Find where the given text appears and provide that cell's center as [x, y] coordinate. 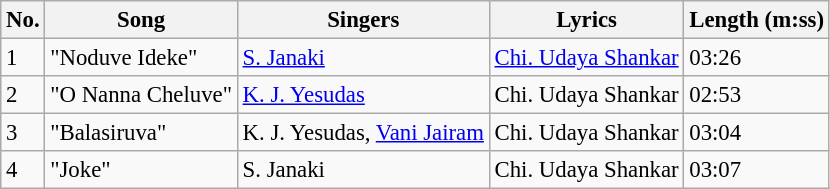
"O Nanna Cheluve" [141, 95]
"Balasiruva" [141, 133]
Length (m:ss) [756, 20]
1 [23, 58]
03:07 [756, 170]
4 [23, 170]
No. [23, 20]
K. J. Yesudas [363, 95]
03:26 [756, 58]
"Joke" [141, 170]
2 [23, 95]
"Noduve Ideke" [141, 58]
02:53 [756, 95]
03:04 [756, 133]
Singers [363, 20]
Song [141, 20]
Lyrics [586, 20]
K. J. Yesudas, Vani Jairam [363, 133]
3 [23, 133]
